Provide the [x, y] coordinate of the cell's center where the given text is located.  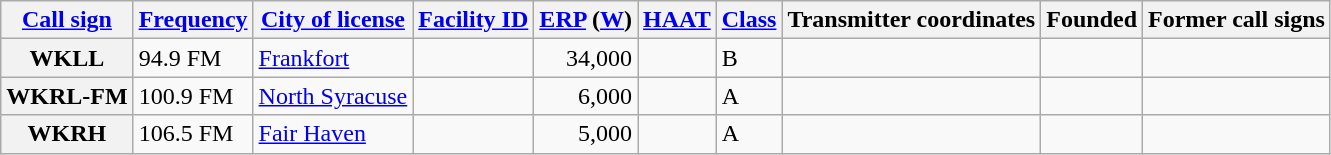
Call sign [67, 20]
ERP (W) [586, 20]
Fair Haven [333, 134]
Frankfort [333, 58]
North Syracuse [333, 96]
City of license [333, 20]
Class [749, 20]
WKRH [67, 134]
Facility ID [474, 20]
94.9 FM [193, 58]
100.9 FM [193, 96]
34,000 [586, 58]
WKLL [67, 58]
WKRL-FM [67, 96]
5,000 [586, 134]
6,000 [586, 96]
Founded [1092, 20]
Transmitter coordinates [912, 20]
Frequency [193, 20]
Former call signs [1237, 20]
B [749, 58]
106.5 FM [193, 134]
HAAT [678, 20]
